Return the (x, y) coordinate for the center point of the cell that contains the specified text.  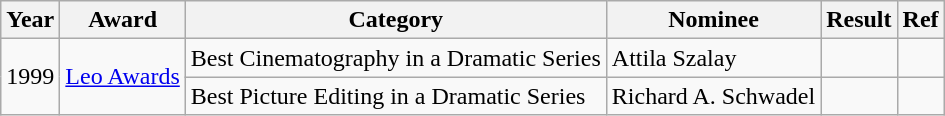
Year (30, 20)
Attila Szalay (713, 58)
Best Picture Editing in a Dramatic Series (396, 96)
1999 (30, 77)
Best Cinematography in a Dramatic Series (396, 58)
Nominee (713, 20)
Ref (920, 20)
Category (396, 20)
Leo Awards (123, 77)
Award (123, 20)
Result (859, 20)
Richard A. Schwadel (713, 96)
